Search for the cell housing the specified text and yield its [X, Y] center coordinate. 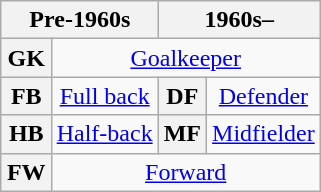
FB [26, 96]
Half-back [104, 134]
MF [182, 134]
Midfielder [264, 134]
1960s– [239, 20]
DF [182, 96]
Full back [104, 96]
FW [26, 172]
Goalkeeper [186, 58]
Pre-1960s [80, 20]
GK [26, 58]
HB [26, 134]
Forward [186, 172]
Defender [264, 96]
